Output the (X, Y) coordinate of the center of the cell containing the given text.  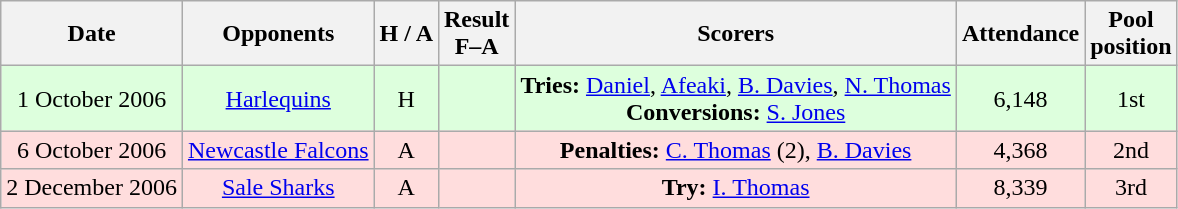
4,368 (1020, 150)
3rd (1131, 188)
Tries: Daniel, Afeaki, B. Davies, N. ThomasConversions: S. Jones (736, 98)
Poolposition (1131, 34)
Try: I. Thomas (736, 188)
Penalties: C. Thomas (2), B. Davies (736, 150)
8,339 (1020, 188)
Opponents (278, 34)
Date (92, 34)
Harlequins (278, 98)
6 October 2006 (92, 150)
2nd (1131, 150)
Sale Sharks (278, 188)
H / A (406, 34)
2 December 2006 (92, 188)
Attendance (1020, 34)
H (406, 98)
ResultF–A (476, 34)
Newcastle Falcons (278, 150)
1st (1131, 98)
6,148 (1020, 98)
Scorers (736, 34)
1 October 2006 (92, 98)
